Scan for the cell matching the given text and deliver its (X, Y) coordinate at center. 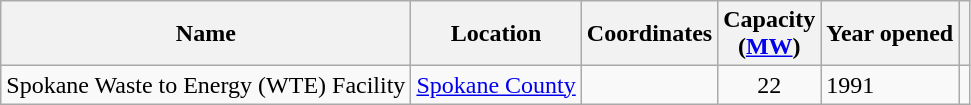
Coordinates (649, 34)
Spokane Waste to Energy (WTE) Facility (206, 85)
Year opened (890, 34)
Spokane County (496, 85)
22 (770, 85)
Capacity(MW) (770, 34)
Location (496, 34)
Name (206, 34)
1991 (890, 85)
